Detect which cell encompasses the target text, then output its [x, y] center coordinate. 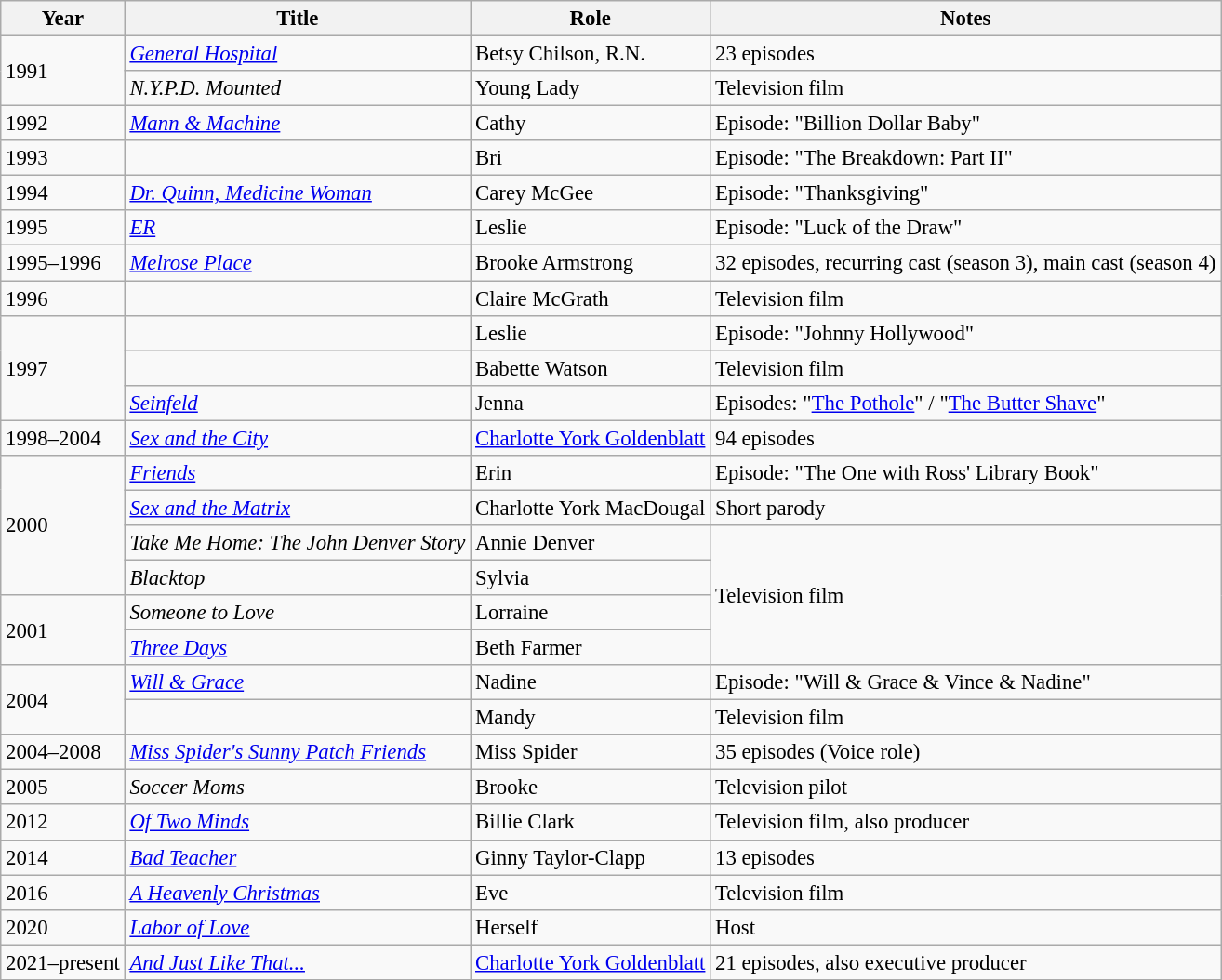
General Hospital [298, 54]
Episode: "Thanksgiving" [965, 193]
A Heavenly Christmas [298, 893]
Bad Teacher [298, 857]
Of Two Minds [298, 823]
1993 [63, 158]
Seinfeld [298, 403]
1996 [63, 298]
1991 [63, 71]
N.Y.P.D. Mounted [298, 88]
2004–2008 [63, 752]
Eve [591, 893]
Three Days [298, 648]
Betsy Chilson, R.N. [591, 54]
Friends [298, 473]
Sex and the City [298, 438]
Episode: "Luck of the Draw" [965, 228]
Brooke Armstrong [591, 263]
2020 [63, 927]
2012 [63, 823]
21 episodes, also executive producer [965, 962]
1997 [63, 368]
Mann & Machine [298, 124]
Young Lady [591, 88]
Charlotte York MacDougal [591, 508]
Take Me Home: The John Denver Story [298, 543]
Episode: "The Breakdown: Part II" [965, 158]
Short parody [965, 508]
1995 [63, 228]
Bri [591, 158]
Someone to Love [298, 613]
Episode: "Billion Dollar Baby" [965, 124]
2004 [63, 699]
ER [298, 228]
23 episodes [965, 54]
2000 [63, 525]
Ginny Taylor-Clapp [591, 857]
Babette Watson [591, 368]
And Just Like That... [298, 962]
Notes [965, 19]
Annie Denver [591, 543]
Role [591, 19]
Year [63, 19]
Episodes: "The Pothole" / "The Butter Shave" [965, 403]
Television film, also producer [965, 823]
Nadine [591, 682]
Beth Farmer [591, 648]
94 episodes [965, 438]
Labor of Love [298, 927]
Miss Spider's Sunny Patch Friends [298, 752]
Miss Spider [591, 752]
Lorraine [591, 613]
Title [298, 19]
2005 [63, 788]
Blacktop [298, 577]
Episode: "The One with Ross' Library Book" [965, 473]
Host [965, 927]
Episode: "Johnny Hollywood" [965, 333]
Will & Grace [298, 682]
Soccer Moms [298, 788]
Carey McGee [591, 193]
Claire McGrath [591, 298]
Mandy [591, 718]
1992 [63, 124]
35 episodes (Voice role) [965, 752]
2021–present [63, 962]
Erin [591, 473]
1998–2004 [63, 438]
Brooke [591, 788]
1994 [63, 193]
Herself [591, 927]
Episode: "Will & Grace & Vince & Nadine" [965, 682]
Jenna [591, 403]
2014 [63, 857]
Television pilot [965, 788]
Dr. Quinn, Medicine Woman [298, 193]
Melrose Place [298, 263]
1995–1996 [63, 263]
Sylvia [591, 577]
Billie Clark [591, 823]
13 episodes [965, 857]
Cathy [591, 124]
2016 [63, 893]
2001 [63, 630]
32 episodes, recurring cast (season 3), main cast (season 4) [965, 263]
Sex and the Matrix [298, 508]
